Scan for the cell matching the given text and deliver its [x, y] coordinate at center. 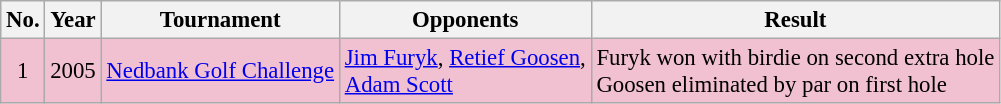
1 [23, 72]
No. [23, 20]
Furyk won with birdie on second extra holeGoosen eliminated by par on first hole [796, 72]
Jim Furyk, Retief Goosen, Adam Scott [465, 72]
Tournament [220, 20]
Nedbank Golf Challenge [220, 72]
Opponents [465, 20]
Result [796, 20]
2005 [73, 72]
Year [73, 20]
